Find where the given text appears and provide that cell's center as [x, y] coordinate. 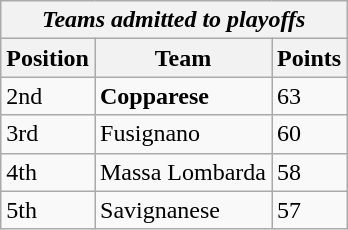
Teams admitted to playoffs [174, 20]
63 [310, 96]
5th [48, 210]
57 [310, 210]
58 [310, 172]
60 [310, 134]
Points [310, 58]
4th [48, 172]
2nd [48, 96]
Fusignano [182, 134]
Team [182, 58]
3rd [48, 134]
Position [48, 58]
Massa Lombarda [182, 172]
Savignanese [182, 210]
Copparese [182, 96]
